Locate the cell with the specified text and output its [X, Y] center coordinate. 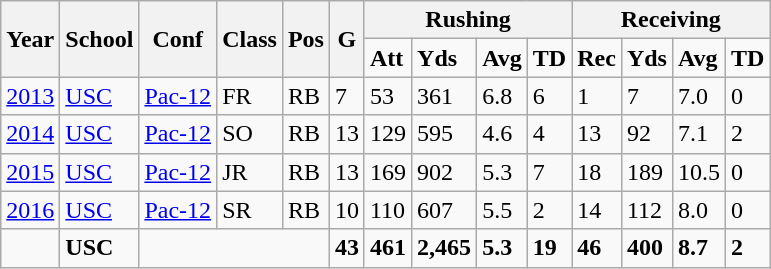
2,465 [444, 248]
129 [388, 134]
Year [30, 39]
92 [646, 134]
2016 [30, 210]
361 [444, 96]
7.1 [698, 134]
Class [250, 39]
10.5 [698, 172]
G [346, 39]
Rushing [468, 20]
2015 [30, 172]
607 [444, 210]
Receiving [671, 20]
2013 [30, 96]
7.0 [698, 96]
4.6 [502, 134]
6 [549, 96]
FR [250, 96]
8.7 [698, 248]
4 [549, 134]
School [100, 39]
53 [388, 96]
43 [346, 248]
461 [388, 248]
18 [597, 172]
595 [444, 134]
902 [444, 172]
400 [646, 248]
110 [388, 210]
169 [388, 172]
Conf [178, 39]
8.0 [698, 210]
Att [388, 58]
6.8 [502, 96]
46 [597, 248]
5.5 [502, 210]
19 [549, 248]
10 [346, 210]
SR [250, 210]
2014 [30, 134]
Rec [597, 58]
1 [597, 96]
JR [250, 172]
189 [646, 172]
SO [250, 134]
112 [646, 210]
14 [597, 210]
Pos [306, 39]
